Scan for the cell matching the given text and deliver its (X, Y) coordinate at center. 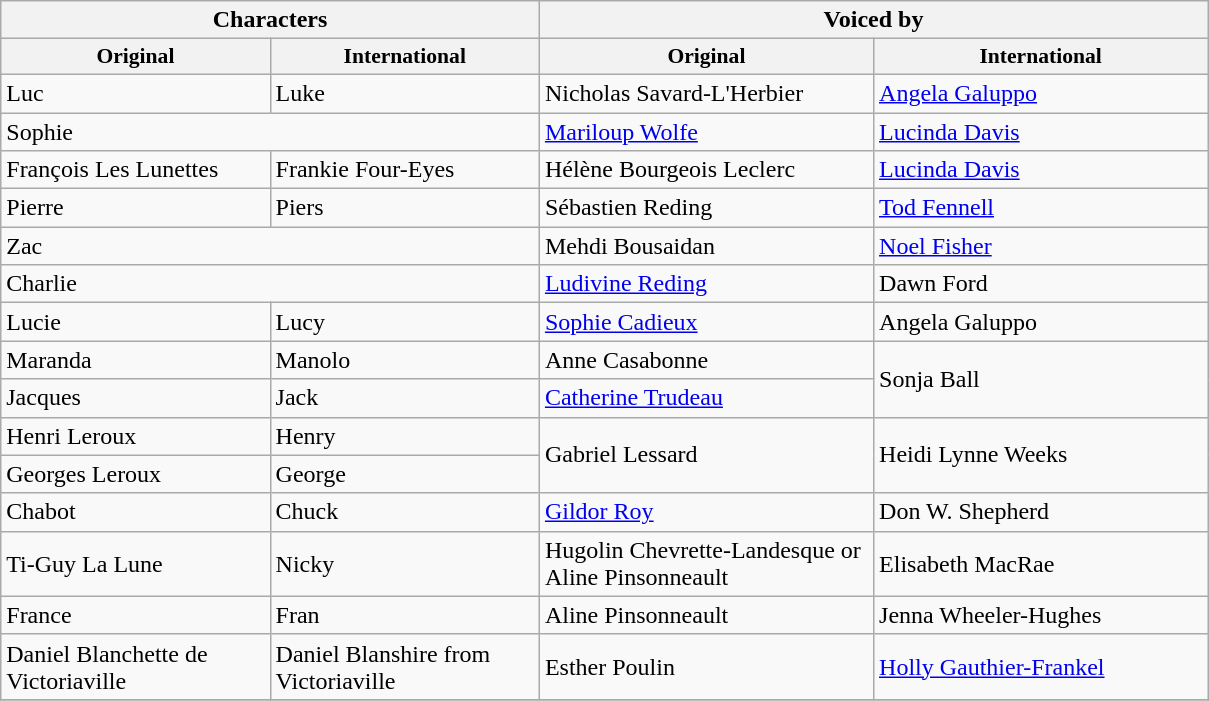
Piers (404, 208)
Gabriel Lessard (706, 455)
Sophie Cadieux (706, 322)
Daniel Blanshire from Victoriaville (404, 666)
Chabot (136, 512)
Maranda (136, 360)
Manolo (404, 360)
Jenna Wheeler-Hughes (1041, 615)
Sonja Ball (1041, 379)
François Les Lunettes (136, 170)
Zac (270, 246)
Dawn Ford (1041, 284)
Luc (136, 93)
Daniel Blanchette de Victoriaville (136, 666)
Catherine Trudeau (706, 398)
Henry (404, 436)
Heidi Lynne Weeks (1041, 455)
Holly Gauthier-Frankel (1041, 666)
Ludivine Reding (706, 284)
Lucie (136, 322)
Luke (404, 93)
Henri Leroux (136, 436)
Voiced by (873, 20)
Tod Fennell (1041, 208)
Mariloup Wolfe (706, 131)
Fran (404, 615)
Aline Pinsonneault (706, 615)
Jacques (136, 398)
Pierre (136, 208)
Lucy (404, 322)
Ti-Guy La Lune (136, 564)
Hélène Bourgeois Leclerc (706, 170)
Sébastien Reding (706, 208)
Elisabeth MacRae (1041, 564)
Georges Leroux (136, 474)
Nicholas Savard-L'Herbier (706, 93)
Nicky (404, 564)
Noel Fisher (1041, 246)
Hugolin Chevrette-Landesque or Aline Pinsonneault (706, 564)
Don W. Shepherd (1041, 512)
Mehdi Bousaidan (706, 246)
Esther Poulin (706, 666)
France (136, 615)
Jack (404, 398)
Anne Casabonne (706, 360)
Charlie (270, 284)
Characters (270, 20)
Frankie Four-Eyes (404, 170)
Sophie (270, 131)
Chuck (404, 512)
Gildor Roy (706, 512)
George (404, 474)
